From the cell containing the given text, extract its center point as [X, Y] coordinate. 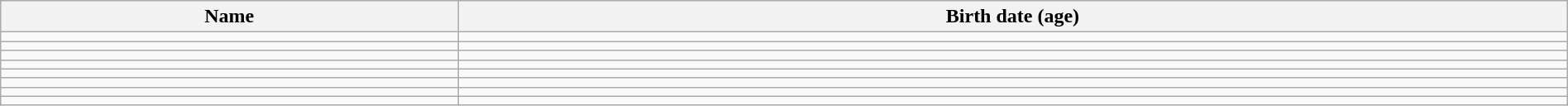
Birth date (age) [1013, 17]
Name [230, 17]
